Pinpoint the cell where the given text exists, returning its [x, y] midpoint coordinate. 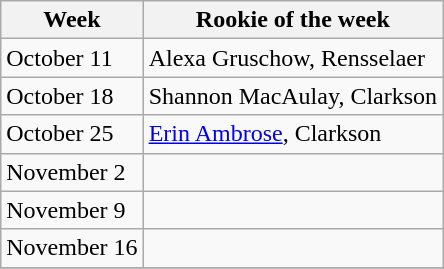
Rookie of the week [292, 20]
November 9 [72, 210]
November 2 [72, 172]
Shannon MacAulay, Clarkson [292, 96]
October 25 [72, 134]
November 16 [72, 248]
Erin Ambrose, Clarkson [292, 134]
October 11 [72, 58]
October 18 [72, 96]
Week [72, 20]
Alexa Gruschow, Rensselaer [292, 58]
